Locate the cell with the specified text and output its [X, Y] center coordinate. 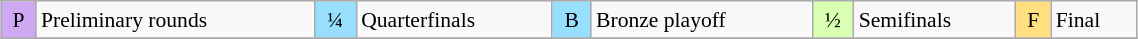
¼ [336, 20]
F [1034, 20]
Bronze playoff [702, 20]
Semifinals [935, 20]
B [572, 20]
Final [1094, 20]
P [18, 20]
Quarterfinals [454, 20]
½ [833, 20]
Preliminary rounds [176, 20]
